Return (x, y) of the center of cell containing provided text 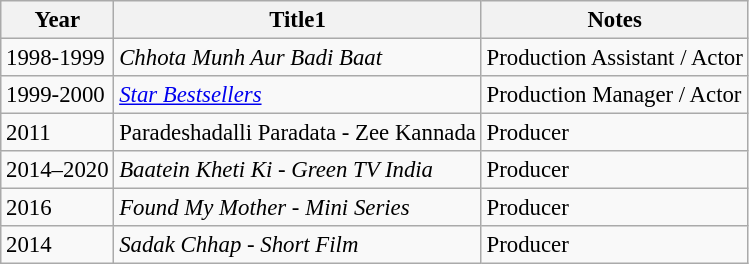
2011 (58, 133)
Baatein Kheti Ki - Green TV India (298, 170)
1999-2000 (58, 95)
Year (58, 20)
Production Manager / Actor (614, 95)
Found My Mother - Mini Series (298, 208)
2014–2020 (58, 170)
1998-1999 (58, 58)
2014 (58, 245)
Title1 (298, 20)
Production Assistant / Actor (614, 58)
Sadak Chhap - Short Film (298, 245)
Notes (614, 20)
Paradeshadalli Paradata - Zee Kannada (298, 133)
Chhota Munh Aur Badi Baat (298, 58)
2016 (58, 208)
Star Bestsellers (298, 95)
